Pinpoint the cell where the given text exists, returning its [x, y] midpoint coordinate. 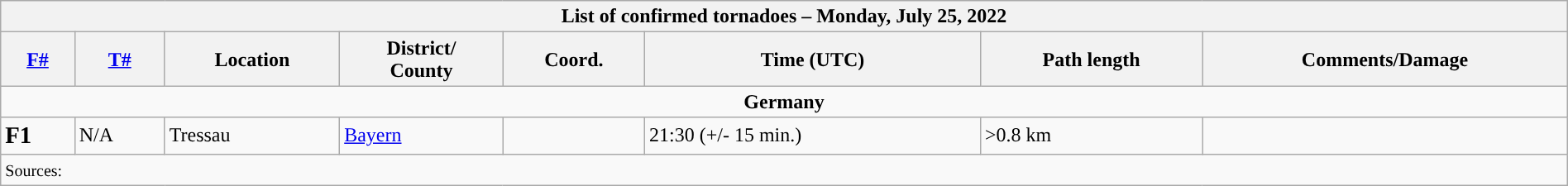
Germany [784, 102]
Path length [1091, 60]
District/County [422, 60]
F1 [38, 136]
Coord. [574, 60]
Location [252, 60]
21:30 (+/- 15 min.) [813, 136]
>0.8 km [1091, 136]
Bayern [422, 136]
Time (UTC) [813, 60]
Sources: [784, 169]
N/A [119, 136]
Comments/Damage [1385, 60]
T# [119, 60]
List of confirmed tornadoes – Monday, July 25, 2022 [784, 17]
Tressau [252, 136]
F# [38, 60]
